Pinpoint the cell where the given text exists, returning its [x, y] midpoint coordinate. 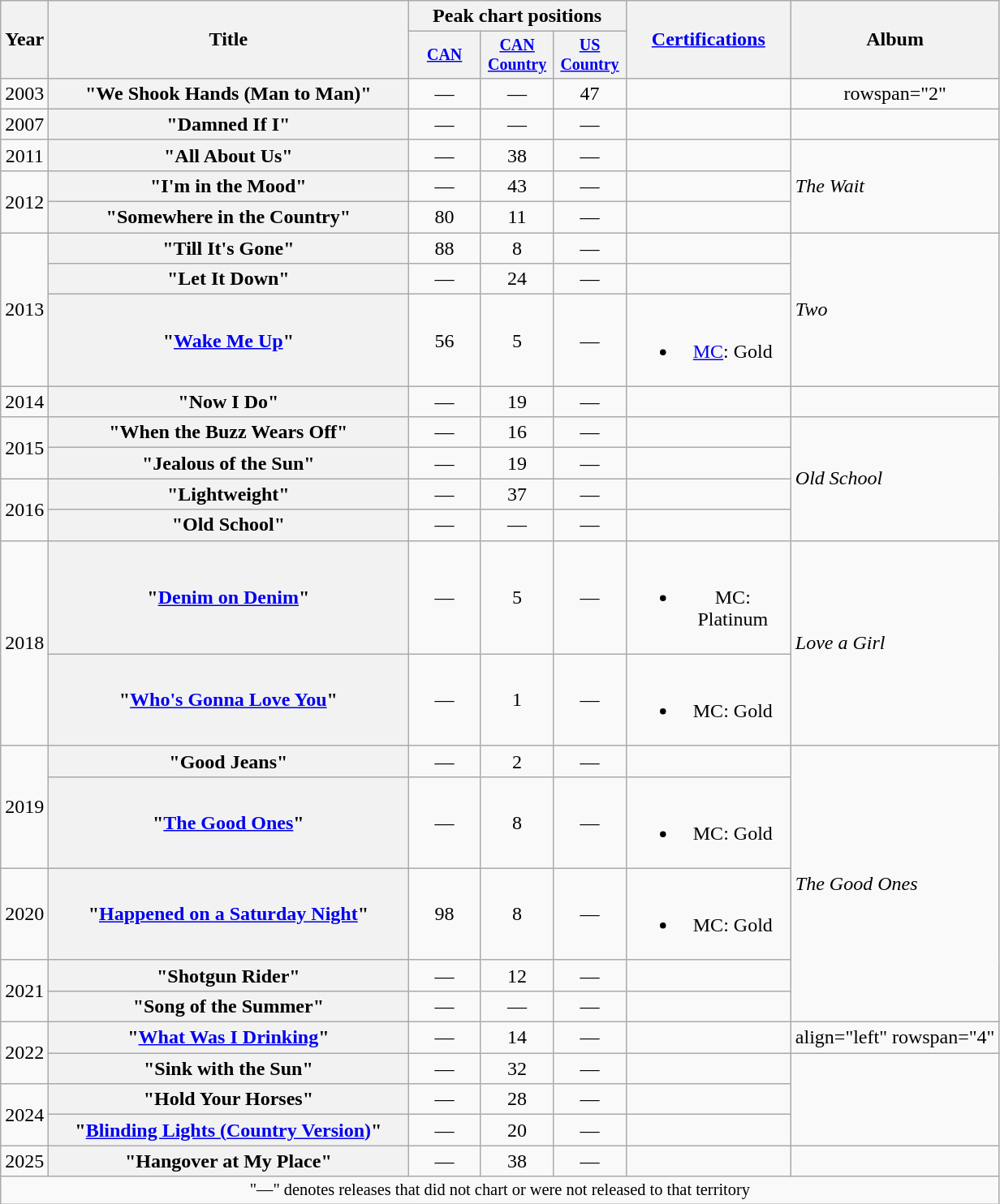
"Good Jeans" [229, 761]
"Old School" [229, 525]
Love a Girl [894, 643]
"Let It Down" [229, 279]
CAN [445, 55]
2011 [24, 155]
2025 [24, 1161]
"Lightweight" [229, 494]
Title [229, 40]
2020 [24, 914]
11 [516, 217]
"Blinding Lights (Country Version)" [229, 1130]
rowspan="2" [894, 93]
28 [516, 1099]
"Hold Your Horses" [229, 1099]
"Denim on Denim" [229, 597]
2003 [24, 93]
"Jealous of the Sun" [229, 463]
CAN Country [516, 55]
1 [516, 699]
47 [589, 93]
"Wake Me Up" [229, 341]
"Shotgun Rider" [229, 975]
Year [24, 40]
16 [516, 432]
"All About Us" [229, 155]
56 [445, 341]
Old School [894, 479]
"When the Buzz Wears Off" [229, 432]
2013 [24, 310]
"Hangover at My Place" [229, 1161]
"Sink with the Sun" [229, 1069]
2024 [24, 1115]
2018 [24, 643]
"—" denotes releases that did not chart or were not released to that territory [500, 1190]
"Somewhere in the Country" [229, 217]
"What Was I Drinking" [229, 1038]
"Now I Do" [229, 402]
24 [516, 279]
align="left" rowspan="4" [894, 1038]
43 [516, 186]
"I'm in the Mood" [229, 186]
2021 [24, 991]
Album [894, 40]
MC: Platinum [708, 597]
Peak chart positions [517, 16]
"Damned If I" [229, 124]
"Who's Gonna Love You" [229, 699]
14 [516, 1038]
2 [516, 761]
2007 [24, 124]
Two [894, 310]
"We Shook Hands (Man to Man)" [229, 93]
2016 [24, 510]
2015 [24, 448]
98 [445, 914]
"Happened on a Saturday Night" [229, 914]
20 [516, 1130]
The Good Ones [894, 884]
12 [516, 975]
Certifications [708, 40]
2019 [24, 806]
US Country [589, 55]
37 [516, 494]
80 [445, 217]
88 [445, 248]
"The Good Ones" [229, 823]
2014 [24, 402]
32 [516, 1069]
"Till It's Gone" [229, 248]
2012 [24, 201]
"Song of the Summer" [229, 1006]
2022 [24, 1053]
The Wait [894, 186]
